Scan for the cell matching the given text and deliver its [X, Y] coordinate at center. 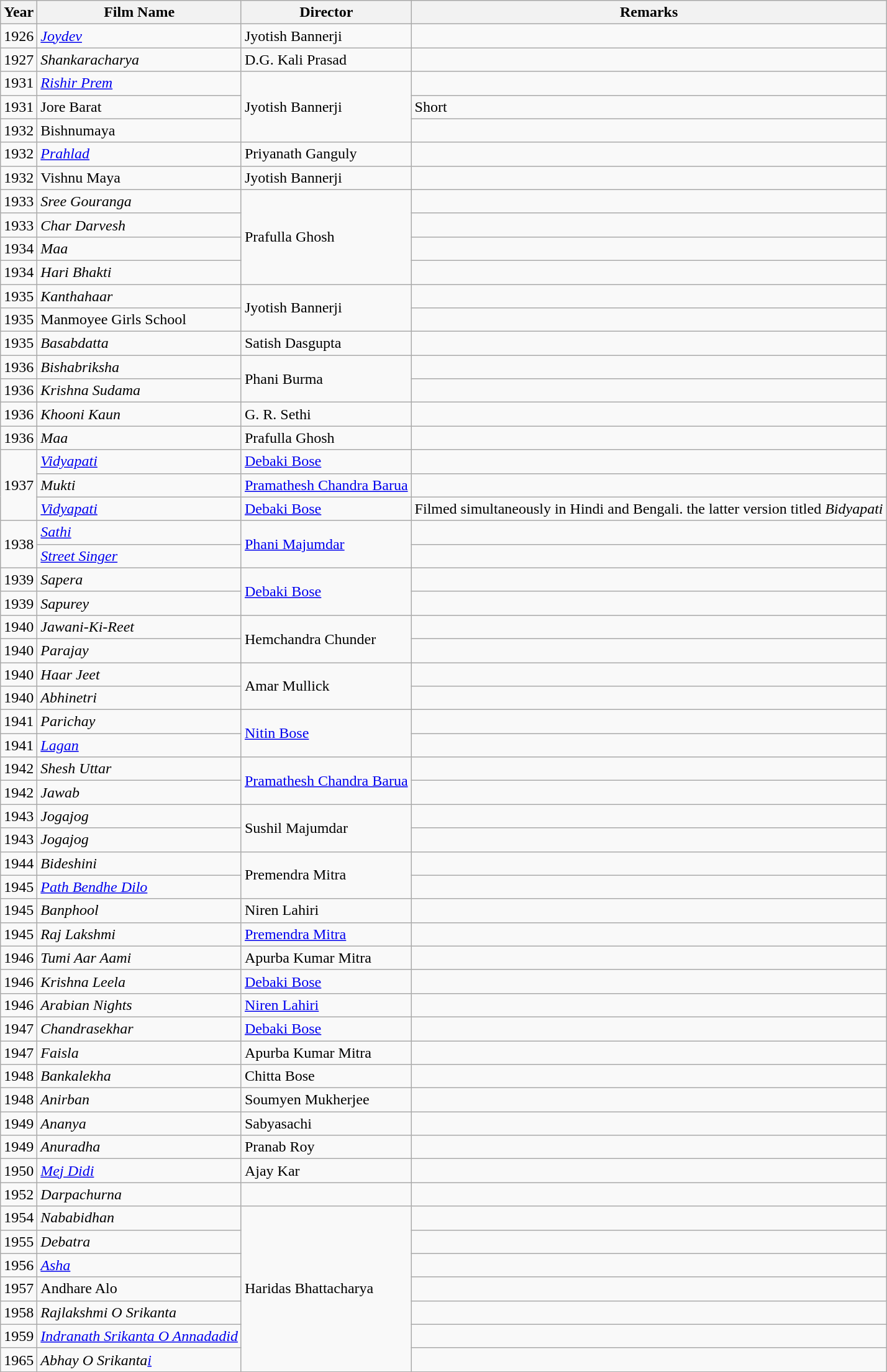
Manmoyee Girls School [139, 320]
1926 [19, 36]
Asha [139, 1265]
Anirban [139, 1100]
Raj Lakshmi [139, 934]
Mukti [139, 485]
Remarks [648, 12]
Prahlad [139, 154]
1952 [19, 1194]
Rishir Prem [139, 83]
1938 [19, 544]
Hari Bhakti [139, 272]
Ajay Kar [326, 1171]
1950 [19, 1171]
Street Singer [139, 556]
Anuradha [139, 1147]
1937 [19, 485]
Joydev [139, 36]
Darpachurna [139, 1194]
Khooni Kaun [139, 414]
Priyanath Ganguly [326, 154]
Vishnu Maya [139, 178]
Jore Barat [139, 107]
Path Bendhe Dilo [139, 887]
Lagan [139, 745]
1957 [19, 1289]
Arabian Nights [139, 1005]
1959 [19, 1336]
Sapurey [139, 603]
Phani Majumdar [326, 544]
Pranab Roy [326, 1147]
Director [326, 12]
Haridas Bhattacharya [326, 1289]
Haar Jeet [139, 674]
1958 [19, 1312]
Andhare Alo [139, 1289]
Hemchandra Chunder [326, 638]
Sapera [139, 579]
Parajay [139, 650]
G. R. Sethi [326, 414]
Kanthahaar [139, 296]
Basabdatta [139, 343]
Mej Didi [139, 1171]
Krishna Sudama [139, 391]
Sabyasachi [326, 1124]
1956 [19, 1265]
Debatra [139, 1242]
1955 [19, 1242]
Year [19, 12]
1965 [19, 1360]
Sree Gouranga [139, 201]
Char Darvesh [139, 225]
1954 [19, 1218]
Abhinetri [139, 698]
D.G. Kali Prasad [326, 60]
Phani Burma [326, 379]
Amar Mullick [326, 686]
Film Name [139, 12]
Sushil Majumdar [326, 828]
Filmed simultaneously in Hindi and Bengali. the latter version titled Bidyapati [648, 509]
Faisla [139, 1053]
Bankalekha [139, 1076]
Satish Dasgupta [326, 343]
Parichay [139, 722]
Jawani-Ki-Reet [139, 627]
Soumyen Mukherjee [326, 1100]
Bishnumaya [139, 130]
1927 [19, 60]
Jawab [139, 793]
Krishna Leela [139, 981]
Banphool [139, 911]
Ananya [139, 1124]
Bishabriksha [139, 367]
Abhay O Srikantai [139, 1360]
1944 [19, 863]
Nababidhan [139, 1218]
Chandrasekhar [139, 1029]
Sathi [139, 532]
Bideshini [139, 863]
Rajlakshmi O Srikanta [139, 1312]
Nitin Bose [326, 734]
Chitta Bose [326, 1076]
Shankaracharya [139, 60]
Shesh Uttar [139, 769]
Indranath Srikanta O Annadadid [139, 1336]
Short [648, 107]
Tumi Aar Aami [139, 958]
